Extract the (X, Y) coordinate from the center of the cell holding the provided text.  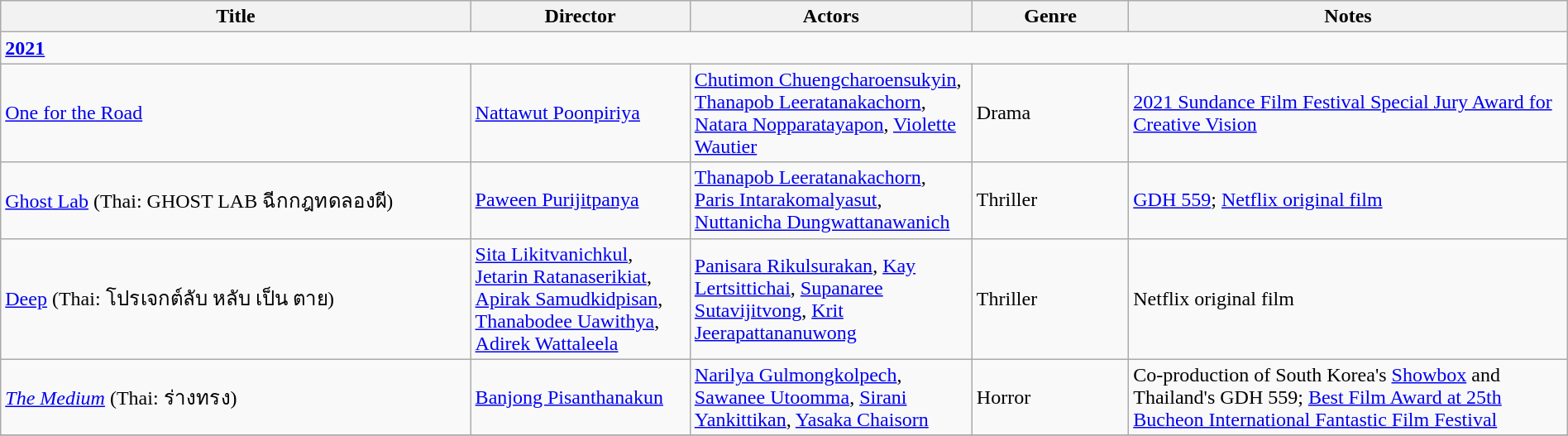
Thanapob Leeratanakachorn, Paris Intarakomalyasut, Nuttanicha Dungwattanawanich (830, 200)
One for the Road (236, 113)
2021 (784, 48)
Nattawut Poonpiriya (581, 113)
Horror (1050, 397)
Notes (1348, 17)
Chutimon Chuengcharoensukyin, Thanapob Leeratanakachorn, Natara Nopparatayapon, Violette Wautier (830, 113)
Actors (830, 17)
Director (581, 17)
Co-production of South Korea's Showbox and Thailand's GDH 559; Best Film Award at 25th Bucheon International Fantastic Film Festival (1348, 397)
The Medium (Thai: ร่างทรง) (236, 397)
Genre (1050, 17)
Panisara Rikulsurakan, Kay Lertsittichai, Supanaree Sutavijitvong, Krit Jeerapattananuwong (830, 299)
GDH 559; Netflix original film (1348, 200)
Deep (Thai: โปรเจกต์ลับ หลับ เป็น ตาย) (236, 299)
2021 Sundance Film Festival Special Jury Award for Creative Vision (1348, 113)
Title (236, 17)
Banjong Pisanthanakun (581, 397)
Paween Purijitpanya (581, 200)
Drama (1050, 113)
Ghost Lab (Thai: GHOST LAB ฉีกกฎทดลองผี) (236, 200)
Narilya Gulmongkolpech, Sawanee Utoomma, Sirani Yankittikan, Yasaka Chaisorn (830, 397)
Sita Likitvanichkul, Jetarin Ratanaserikiat, Apirak Samudkidpisan, Thanabodee Uawithya, Adirek Wattaleela (581, 299)
Netflix original film (1348, 299)
